Detect which cell encompasses the target text, then output its (x, y) center coordinate. 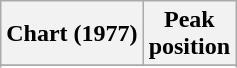
Chart (1977) (72, 34)
Peakposition (189, 34)
